Capture the cell that displays the provided text and extract its (x, y) central coordinate. 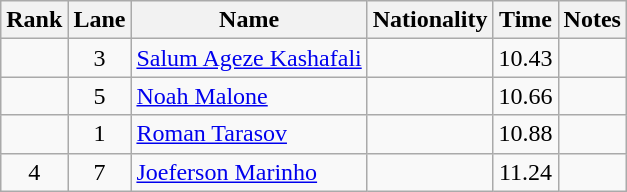
10.43 (526, 58)
10.88 (526, 134)
Roman Tarasov (249, 134)
Nationality (430, 20)
11.24 (526, 172)
1 (100, 134)
Lane (100, 20)
Notes (592, 20)
Time (526, 20)
7 (100, 172)
Salum Ageze Kashafali (249, 58)
Noah Malone (249, 96)
5 (100, 96)
4 (34, 172)
10.66 (526, 96)
Name (249, 20)
3 (100, 58)
Joeferson Marinho (249, 172)
Rank (34, 20)
